Find where the given text appears and provide that cell's center as [X, Y] coordinate. 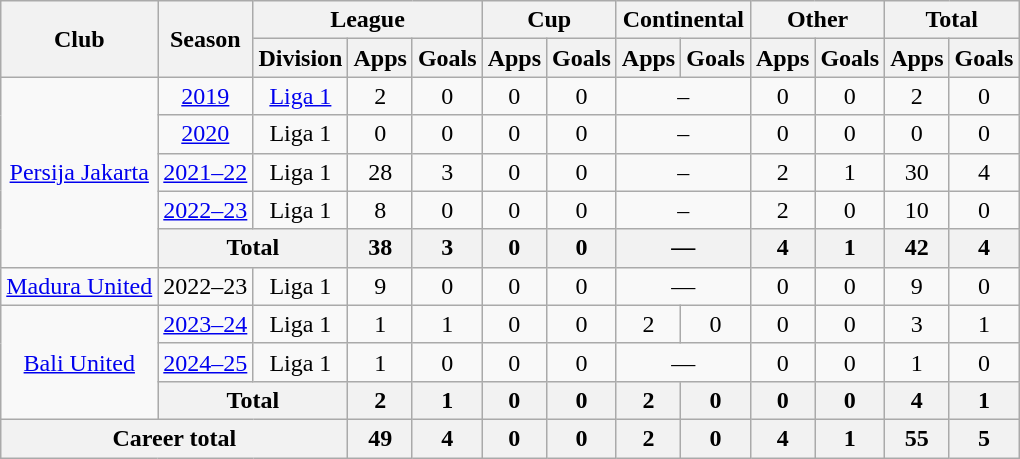
49 [380, 438]
28 [380, 172]
Madura United [80, 286]
2019 [206, 96]
30 [917, 172]
8 [380, 210]
2021–22 [206, 172]
Career total [174, 438]
Bali United [80, 362]
Division [300, 58]
Club [80, 39]
2023–24 [206, 324]
Season [206, 39]
Persija Jakarta [80, 172]
Continental [683, 20]
Cup [549, 20]
42 [917, 248]
2024–25 [206, 362]
League [368, 20]
10 [917, 210]
2020 [206, 134]
Other [817, 20]
5 [984, 438]
38 [380, 248]
55 [917, 438]
